Determine the [X, Y] coordinate at the center of the cell enclosing the given text.  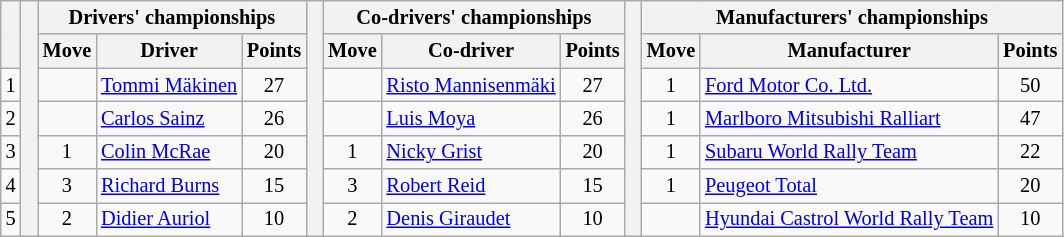
50 [1030, 85]
5 [11, 219]
4 [11, 186]
Risto Mannisenmäki [472, 85]
Manufacturer [849, 51]
Luis Moya [472, 118]
Nicky Grist [472, 152]
Co-drivers' championships [474, 17]
Didier Auriol [169, 219]
Carlos Sainz [169, 118]
Peugeot Total [849, 186]
Hyundai Castrol World Rally Team [849, 219]
Manufacturers' championships [852, 17]
Robert Reid [472, 186]
Ford Motor Co. Ltd. [849, 85]
Co-driver [472, 51]
Driver [169, 51]
Richard Burns [169, 186]
Drivers' championships [172, 17]
47 [1030, 118]
Colin McRae [169, 152]
22 [1030, 152]
Marlboro Mitsubishi Ralliart [849, 118]
Denis Giraudet [472, 219]
Tommi Mäkinen [169, 85]
Subaru World Rally Team [849, 152]
